Pinpoint the cell where the given text exists, returning its (x, y) midpoint coordinate. 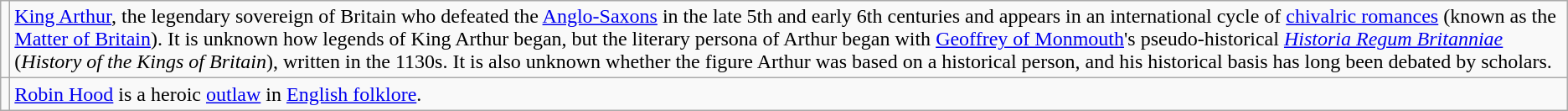
Robin Hood is a heroic outlaw in English folklore. (789, 94)
